For the text-containing cell, return its midpoint in (X, Y) coordinate format. 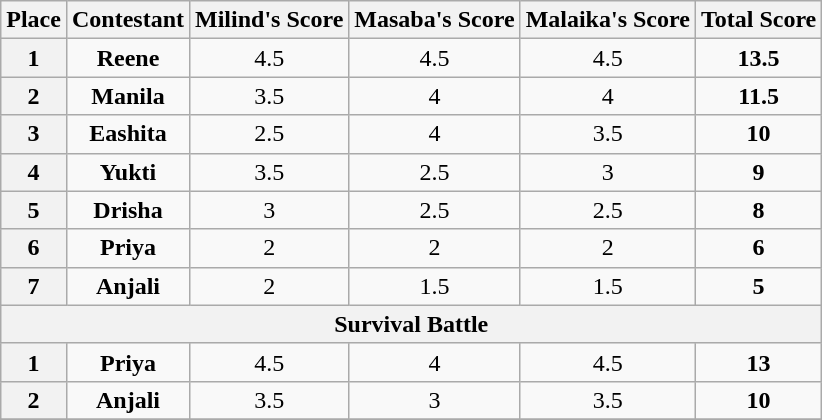
Reene (128, 58)
8 (758, 210)
13.5 (758, 58)
Place (34, 20)
Survival Battle (412, 324)
Yukti (128, 172)
Drisha (128, 210)
7 (34, 286)
Milind's Score (270, 20)
Manila (128, 96)
Contestant (128, 20)
Total Score (758, 20)
11.5 (758, 96)
Masaba's Score (434, 20)
Eashita (128, 134)
13 (758, 362)
Malaika's Score (608, 20)
9 (758, 172)
